Extract the [x, y] coordinate from the center of the cell holding the provided text.  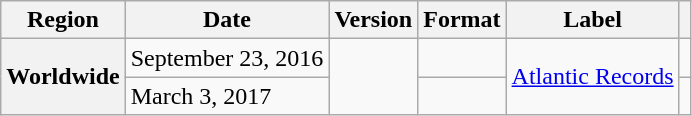
Worldwide [63, 77]
Date [227, 20]
Label [592, 20]
Version [374, 20]
September 23, 2016 [227, 58]
Atlantic Records [592, 77]
March 3, 2017 [227, 96]
Format [462, 20]
Region [63, 20]
